Search for the cell housing the specified text and yield its (x, y) center coordinate. 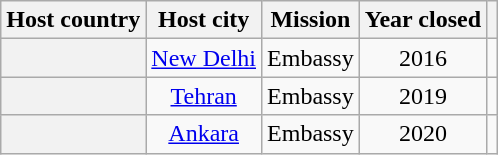
Ankara (204, 134)
2020 (422, 134)
2016 (422, 58)
Tehran (204, 96)
2019 (422, 96)
New Delhi (204, 58)
Host city (204, 20)
Mission (311, 20)
Year closed (422, 20)
Host country (74, 20)
